Capture the cell that displays the provided text and extract its [X, Y] central coordinate. 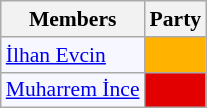
Muharrem İnce [73, 90]
İlhan Evcin [73, 55]
Members [73, 19]
Party [176, 19]
